Scan for the cell matching the given text and deliver its (x, y) coordinate at center. 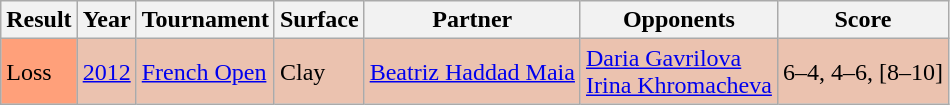
Beatriz Haddad Maia (472, 72)
2012 (106, 72)
6–4, 4–6, [8–10] (862, 72)
French Open (205, 72)
Opponents (678, 20)
Score (862, 20)
Result (39, 20)
Surface (319, 20)
Clay (319, 72)
Daria Gavrilova Irina Khromacheva (678, 72)
Partner (472, 20)
Loss (39, 72)
Year (106, 20)
Tournament (205, 20)
